Locate the cell with the specified text and output its [X, Y] center coordinate. 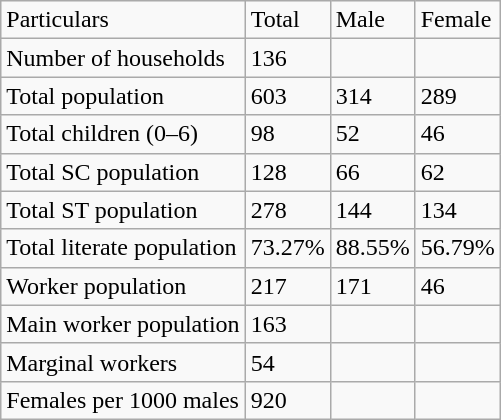
136 [288, 58]
56.79% [458, 248]
88.55% [372, 248]
98 [288, 134]
Main worker population [123, 324]
603 [288, 96]
144 [372, 210]
Total population [123, 96]
Male [372, 20]
62 [458, 172]
73.27% [288, 248]
314 [372, 96]
Number of households [123, 58]
289 [458, 96]
66 [372, 172]
Marginal workers [123, 362]
Total SC population [123, 172]
Total literate population [123, 248]
128 [288, 172]
Particulars [123, 20]
Worker population [123, 286]
171 [372, 286]
134 [458, 210]
Total [288, 20]
Females per 1000 males [123, 400]
163 [288, 324]
920 [288, 400]
217 [288, 286]
Total children (0–6) [123, 134]
278 [288, 210]
Total ST population [123, 210]
52 [372, 134]
54 [288, 362]
Female [458, 20]
